Pinpoint the cell where the given text exists, returning its [X, Y] midpoint coordinate. 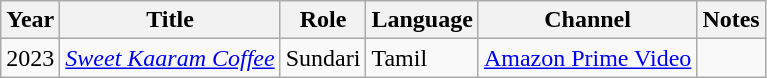
Title [170, 20]
Sweet Kaaram Coffee [170, 58]
Channel [587, 20]
Notes [731, 20]
Amazon Prime Video [587, 58]
Language [422, 20]
Year [30, 20]
Tamil [422, 58]
Sundari [323, 58]
2023 [30, 58]
Role [323, 20]
